Locate the cell with the specified text and output its [X, Y] center coordinate. 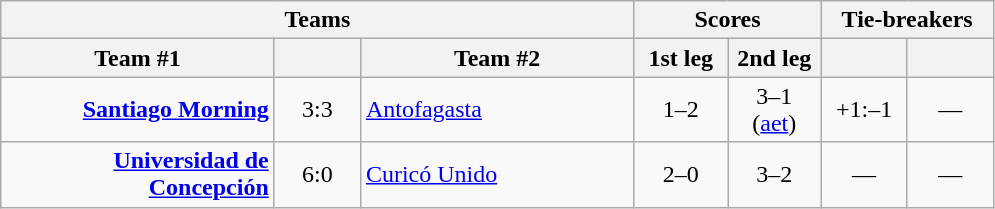
6:0 [317, 174]
3:3 [317, 110]
2–0 [681, 174]
Santiago Morning [138, 110]
Team #2 [497, 58]
Antofagasta [497, 110]
1–2 [681, 110]
Teams [318, 20]
Curicó Unido [497, 174]
Scores [728, 20]
1st leg [681, 58]
Tie-breakers [907, 20]
3–1 (aet) [775, 110]
+1:–1 [864, 110]
Team #1 [138, 58]
2nd leg [775, 58]
3–2 [775, 174]
Universidad de Concepción [138, 174]
